Return [x, y] of the center of cell containing provided text 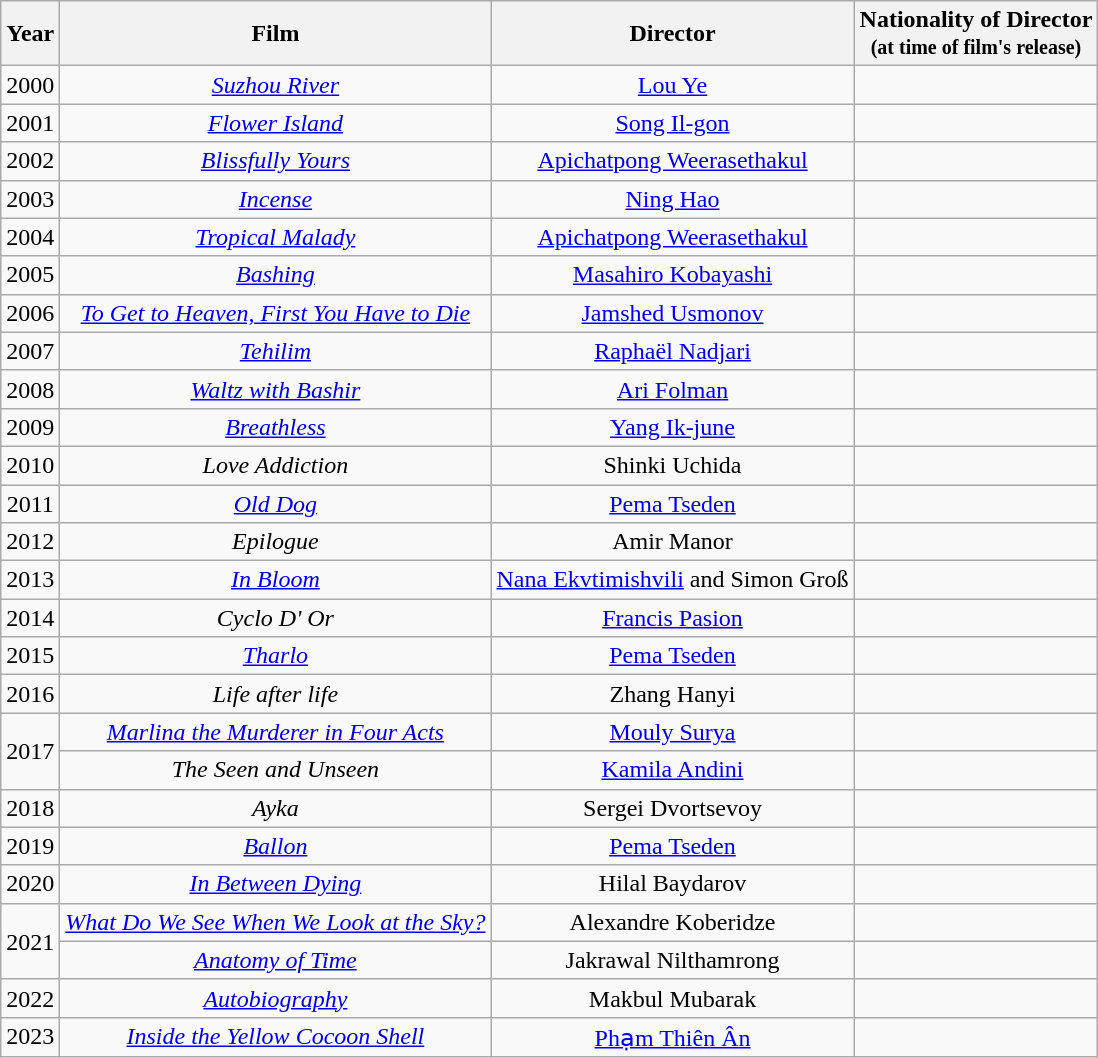
Ari Folman [672, 389]
2001 [30, 123]
The Seen and Unseen [276, 770]
2018 [30, 808]
2016 [30, 694]
2022 [30, 998]
Marlina the Murderer in Four Acts [276, 732]
2000 [30, 85]
2015 [30, 656]
In Bloom [276, 580]
Shinki Uchida [672, 465]
2004 [30, 237]
Anatomy of Time [276, 960]
Life after life [276, 694]
Alexandre Koberidze [672, 922]
Waltz with Bashir [276, 389]
Autobiography [276, 998]
To Get to Heaven, First You Have to Die [276, 313]
Jakrawal Nilthamrong [672, 960]
Blissfully Yours [276, 161]
Lou Ye [672, 85]
Zhang Hanyi [672, 694]
Masahiro Kobayashi [672, 275]
Epilogue [276, 542]
Phạm Thiên Ân [672, 1037]
Ning Hao [672, 199]
2010 [30, 465]
Raphaël Nadjari [672, 351]
2017 [30, 751]
Amir Manor [672, 542]
What Do We See When We Look at the Sky? [276, 922]
Tharlo [276, 656]
2019 [30, 846]
Francis Pasion [672, 618]
Yang Ik-june [672, 427]
Bashing [276, 275]
Old Dog [276, 503]
Ballon [276, 846]
2014 [30, 618]
Breathless [276, 427]
Jamshed Usmonov [672, 313]
Hilal Baydarov [672, 884]
Love Addiction [276, 465]
Year [30, 34]
2008 [30, 389]
2011 [30, 503]
2002 [30, 161]
Sergei Dvortsevoy [672, 808]
Cyclo D' Or [276, 618]
Ayka [276, 808]
2007 [30, 351]
2006 [30, 313]
Tehilim [276, 351]
Nana Ekvtimishvili and Simon Groß [672, 580]
Director [672, 34]
Film [276, 34]
Makbul Mubarak [672, 998]
In Between Dying [276, 884]
2005 [30, 275]
2023 [30, 1037]
2013 [30, 580]
2021 [30, 941]
2003 [30, 199]
2009 [30, 427]
Flower Island [276, 123]
Inside the Yellow Cocoon Shell [276, 1037]
Incense [276, 199]
2020 [30, 884]
2012 [30, 542]
Kamila Andini [672, 770]
Nationality of Director(at time of film's release) [976, 34]
Song Il-gon [672, 123]
Tropical Malady [276, 237]
Suzhou River [276, 85]
Mouly Surya [672, 732]
